Provide the [x, y] coordinate of the cell's center where the given text is located.  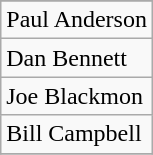
Joe Blackmon [77, 96]
Paul Anderson [77, 20]
Dan Bennett [77, 58]
Bill Campbell [77, 134]
